From the cell containing the given text, extract its center point as (x, y) coordinate. 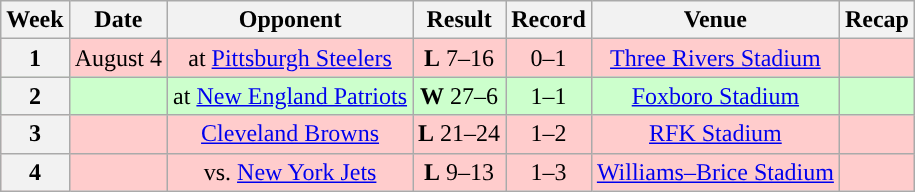
4 (35, 172)
vs. New York Jets (290, 172)
Week (35, 20)
Opponent (290, 20)
August 4 (118, 58)
at New England Patriots (290, 96)
1 (35, 58)
at Pittsburgh Steelers (290, 58)
L 21–24 (460, 134)
RFK Stadium (715, 134)
W 27–6 (460, 96)
0–1 (549, 58)
Foxboro Stadium (715, 96)
Date (118, 20)
L 9–13 (460, 172)
2 (35, 96)
L 7–16 (460, 58)
3 (35, 134)
Venue (715, 20)
1–3 (549, 172)
Record (549, 20)
1–1 (549, 96)
1–2 (549, 134)
Recap (876, 20)
Result (460, 20)
Williams–Brice Stadium (715, 172)
Three Rivers Stadium (715, 58)
Cleveland Browns (290, 134)
